Provide the [X, Y] coordinate of the cell's center where the given text is located.  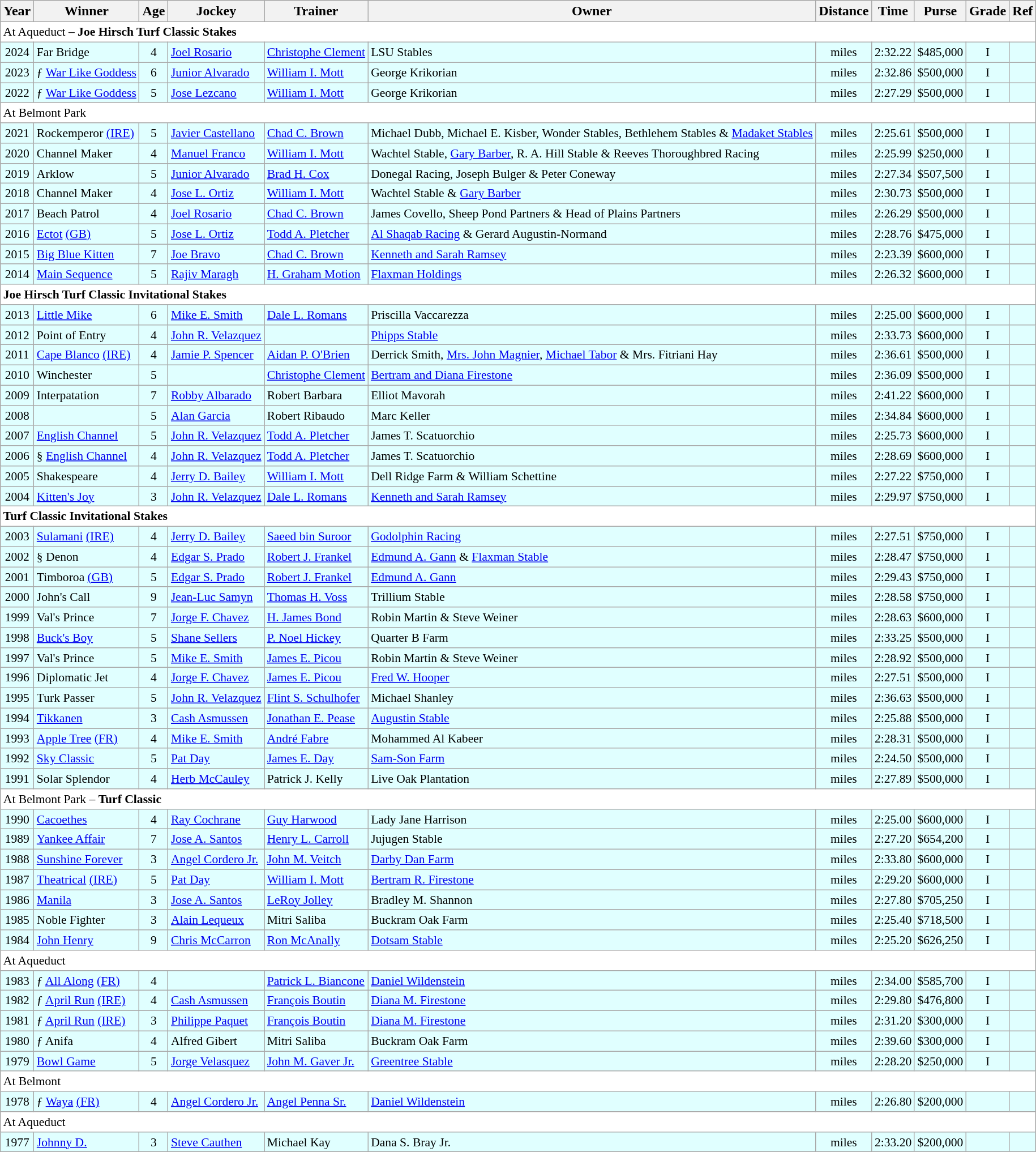
Javier Castellano [216, 133]
$718,500 [940, 920]
2006 [17, 456]
2024 [17, 52]
1977 [17, 1142]
2:27.34 [893, 173]
Michael Kay [316, 1142]
1987 [17, 880]
Phipps Stable [592, 335]
1991 [17, 779]
Jockey [216, 11]
1982 [17, 1001]
Derrick Smith, Mrs. John Magnier, Michael Tabor & Mrs. Fitriani Hay [592, 355]
2:25.99 [893, 153]
2:26.32 [893, 274]
1986 [17, 900]
2:29.80 [893, 1001]
2:29.97 [893, 496]
1989 [17, 839]
Godolphin Racing [592, 536]
1990 [17, 819]
Wachtel Stable & Gary Barber [592, 194]
Point of Entry [87, 335]
2001 [17, 577]
2019 [17, 173]
2:36.61 [893, 355]
Timboroa (GB) [87, 577]
Noble Fighter [87, 920]
2012 [17, 335]
1995 [17, 698]
Rajiv Maragh [216, 274]
Jonathan E. Pease [316, 718]
2018 [17, 194]
John M. Gaver Jr. [316, 1061]
Bertram and Diana Firestone [592, 375]
1981 [17, 1021]
Turk Passer [87, 698]
Trillium Stable [592, 597]
Ectot (GB) [87, 234]
2:25.20 [893, 940]
James E. Day [316, 758]
2:29.20 [893, 880]
Year [17, 11]
Theatrical (IRE) [87, 880]
2022 [17, 93]
2:27.20 [893, 839]
Chris McCarron [216, 940]
2:23.39 [893, 254]
Flint S. Schulhofer [316, 698]
Alan Garcia [216, 416]
2:28.47 [893, 557]
Jose Lezcano [216, 93]
LSU Stables [592, 52]
Edmund A. Gann [592, 577]
Alfred Gibert [216, 1041]
2002 [17, 557]
At Belmont [519, 1081]
At Aqueduct – Joe Hirsch Turf Classic Stakes [519, 32]
Far Bridge [87, 52]
2:27.80 [893, 900]
2004 [17, 496]
Dana S. Bray Jr. [592, 1142]
2:25.73 [893, 436]
At Belmont Park [519, 113]
2:28.63 [893, 617]
2:26.80 [893, 1102]
2017 [17, 214]
Augustin Stable [592, 718]
At Belmont Park – Turf Classic [519, 799]
Jujugen Stable [592, 839]
2:36.63 [893, 698]
2:24.50 [893, 758]
John's Call [87, 597]
Ron McAnally [316, 940]
Owner [592, 11]
2:25.61 [893, 133]
Turf Classic Invitational Stakes [519, 517]
Bradley M. Shannon [592, 900]
H. Graham Motion [316, 274]
Age [154, 11]
2:25.88 [893, 718]
2:27.29 [893, 93]
2:28.31 [893, 739]
Michael Dubb, Michael E. Kisber, Wonder Stables, Bethlehem Stables & Madaket Stables [592, 133]
2016 [17, 234]
Yankee Affair [87, 839]
Thomas H. Voss [316, 597]
Dell Ridge Farm & William Schettine [592, 476]
Grade [987, 11]
$626,250 [940, 940]
Marc Keller [592, 416]
Sunshine Forever [87, 859]
2010 [17, 375]
1993 [17, 739]
2:28.69 [893, 456]
Interpatation [87, 395]
Flaxman Holdings [592, 274]
2:27.89 [893, 779]
Darby Dan Farm [592, 859]
Winchester [87, 375]
Brad H. Cox [316, 173]
1997 [17, 658]
Johnny D. [87, 1142]
Lady Jane Harrison [592, 819]
Edmund A. Gann & Flaxman Stable [592, 557]
Purse [940, 11]
1999 [17, 617]
Big Blue Kitten [87, 254]
1978 [17, 1102]
$585,700 [940, 980]
Henry L. Carroll [316, 839]
2021 [17, 133]
Distance [844, 11]
1980 [17, 1041]
2003 [17, 536]
English Channel [87, 436]
1983 [17, 980]
$476,800 [940, 1001]
Sulamani (IRE) [87, 536]
Little Mike [87, 315]
2009 [17, 395]
§ Denon [87, 557]
2:34.84 [893, 416]
Joe Hirsch Turf Classic Invitational Stakes [519, 295]
Ray Cochrane [216, 819]
Manuel Franco [216, 153]
2005 [17, 476]
Elliot Mavorah [592, 395]
Cacoethes [87, 819]
ƒ Anifa [87, 1041]
Herb McCauley [216, 779]
Manila [87, 900]
John M. Veitch [316, 859]
Diplomatic Jet [87, 678]
Guy Harwood [316, 819]
1996 [17, 678]
2014 [17, 274]
P. Noel Hickey [316, 638]
Patrick J. Kelly [316, 779]
Donegal Racing, Joseph Bulger & Peter Coneway [592, 173]
2:36.09 [893, 375]
Jamie P. Spencer [216, 355]
1984 [17, 940]
Kitten's Joy [87, 496]
2:31.20 [893, 1021]
Solar Splendor [87, 779]
2:32.86 [893, 72]
John Henry [87, 940]
Aidan P. O'Brien [316, 355]
1992 [17, 758]
Main Sequence [87, 274]
1998 [17, 638]
LeRoy Jolley [316, 900]
2023 [17, 72]
Robert Barbara [316, 395]
Priscilla Vaccarezza [592, 315]
Shane Sellers [216, 638]
Michael Shanley [592, 698]
2020 [17, 153]
2007 [17, 436]
H. James Bond [316, 617]
2:28.92 [893, 658]
Winner [87, 11]
Quarter B Farm [592, 638]
Live Oak Plantation [592, 779]
Beach Patrol [87, 214]
2:41.22 [893, 395]
2:29.43 [893, 577]
2:28.20 [893, 1061]
Rockemperor (IRE) [87, 133]
1988 [17, 859]
Alain Lequeux [216, 920]
2:25.40 [893, 920]
ƒ All Along (FR) [87, 980]
2:34.00 [893, 980]
2:30.73 [893, 194]
Mohammed Al Kabeer [592, 739]
Apple Tree (FR) [87, 739]
André Fabre [316, 739]
Shakespeare [87, 476]
$475,000 [940, 234]
2:32.22 [893, 52]
Wachtel Stable, Gary Barber, R. A. Hill Stable & Reeves Thoroughbred Racing [592, 153]
Cape Blanco (IRE) [87, 355]
Angel Penna Sr. [316, 1102]
Dotsam Stable [592, 940]
Bowl Game [87, 1061]
2:33.25 [893, 638]
2:26.29 [893, 214]
$654,200 [940, 839]
Trainer [316, 11]
Jean-Luc Samyn [216, 597]
Fred W. Hooper [592, 678]
2011 [17, 355]
$705,250 [940, 900]
1979 [17, 1061]
2:28.58 [893, 597]
ƒ Waya (FR) [87, 1102]
Philippe Paquet [216, 1021]
Robby Albarado [216, 395]
Patrick L. Biancone [316, 980]
Arklow [87, 173]
Ref [1022, 11]
$485,000 [940, 52]
$507,500 [940, 173]
2000 [17, 597]
Greentree Stable [592, 1061]
James Covello, Sheep Pond Partners & Head of Plains Partners [592, 214]
Bertram R. Firestone [592, 880]
§ English Channel [87, 456]
2:39.60 [893, 1041]
Joe Bravo [216, 254]
2:28.76 [893, 234]
2008 [17, 416]
Time [893, 11]
2013 [17, 315]
2:33.20 [893, 1142]
Al Shaqab Racing & Gerard Augustin-Normand [592, 234]
1994 [17, 718]
Tikkanen [87, 718]
Robert Ribaudo [316, 416]
Sky Classic [87, 758]
Buck's Boy [87, 638]
Steve Cauthen [216, 1142]
Sam-Son Farm [592, 758]
2:33.80 [893, 859]
1985 [17, 920]
2:33.73 [893, 335]
Saeed bin Suroor [316, 536]
2:27.22 [893, 476]
Jorge Velasquez [216, 1061]
2015 [17, 254]
